For the text-containing cell, return its midpoint in [x, y] coordinate format. 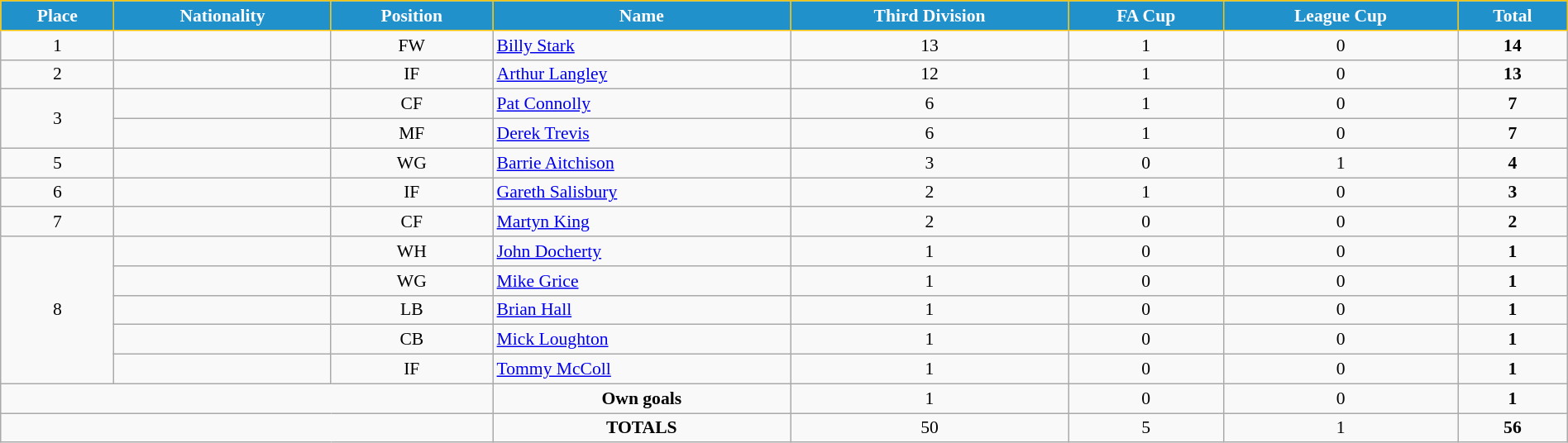
Place [58, 16]
12 [930, 74]
Name [642, 16]
Tommy McColl [642, 369]
Brian Hall [642, 310]
Own goals [642, 398]
Billy Stark [642, 45]
MF [412, 134]
FW [412, 45]
Martyn King [642, 222]
Total [1513, 16]
Gareth Salisbury [642, 193]
14 [1513, 45]
WH [412, 251]
50 [930, 428]
Barrie Aitchison [642, 163]
Mick Loughton [642, 340]
Pat Connolly [642, 104]
Nationality [222, 16]
8 [58, 310]
FA Cup [1146, 16]
League Cup [1341, 16]
Position [412, 16]
Derek Trevis [642, 134]
John Docherty [642, 251]
TOTALS [642, 428]
CB [412, 340]
4 [1513, 163]
Arthur Langley [642, 74]
LB [412, 310]
56 [1513, 428]
Third Division [930, 16]
Mike Grice [642, 281]
